Scan for the cell matching the given text and deliver its [x, y] coordinate at center. 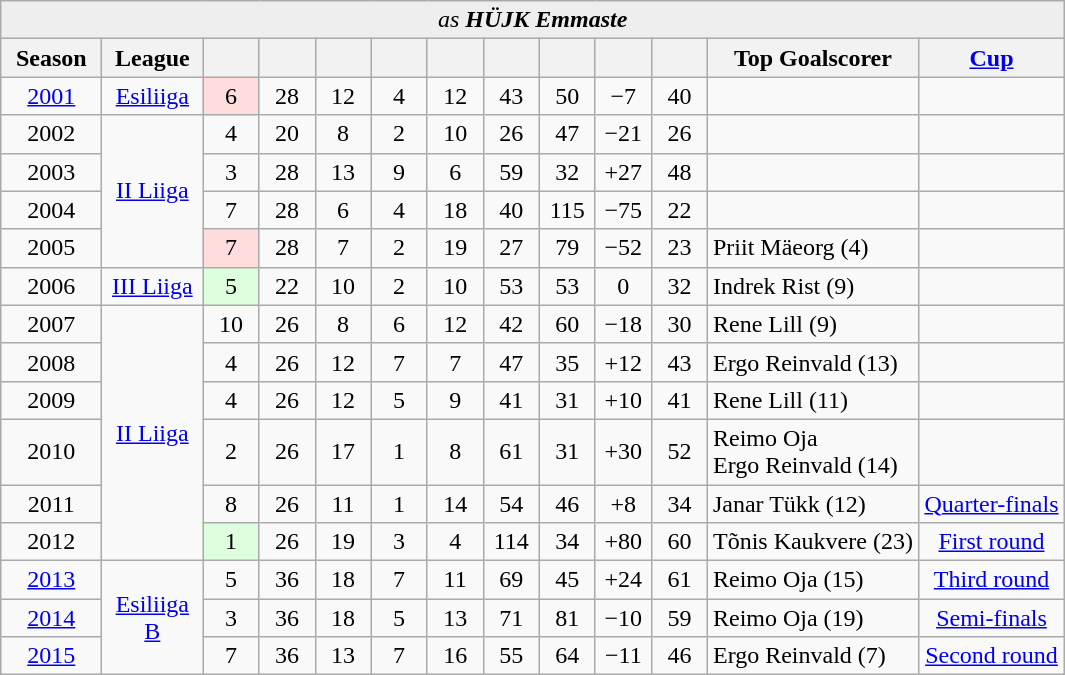
+27 [623, 172]
Reimo Oja (15) [812, 580]
−11 [623, 656]
−52 [623, 248]
2008 [52, 362]
+10 [623, 400]
23 [679, 248]
69 [511, 580]
52 [679, 452]
27 [511, 248]
Rene Lill (9) [812, 324]
Indrek Rist (9) [812, 286]
17 [343, 452]
Quarter-finals [991, 503]
Esiliiga [152, 96]
First round [991, 542]
2015 [52, 656]
Reimo Oja (19) [812, 618]
42 [511, 324]
16 [455, 656]
Rene Lill (11) [812, 400]
2013 [52, 580]
0 [623, 286]
14 [455, 503]
Ergo Reinvald (7) [812, 656]
71 [511, 618]
55 [511, 656]
−75 [623, 210]
Third round [991, 580]
−21 [623, 134]
+24 [623, 580]
+12 [623, 362]
115 [567, 210]
50 [567, 96]
48 [679, 172]
54 [511, 503]
2004 [52, 210]
Reimo Oja Ergo Reinvald (14) [812, 452]
−10 [623, 618]
20 [287, 134]
30 [679, 324]
2011 [52, 503]
+80 [623, 542]
−18 [623, 324]
Ergo Reinvald (13) [812, 362]
as HÜJK Emmaste [533, 20]
+30 [623, 452]
Second round [991, 656]
2006 [52, 286]
Season [52, 58]
+8 [623, 503]
III Liiga [152, 286]
Janar Tükk (12) [812, 503]
81 [567, 618]
79 [567, 248]
114 [511, 542]
35 [567, 362]
2001 [52, 96]
2007 [52, 324]
2005 [52, 248]
Cup [991, 58]
−7 [623, 96]
2010 [52, 452]
2003 [52, 172]
2012 [52, 542]
Priit Mäeorg (4) [812, 248]
League [152, 58]
Top Goalscorer [812, 58]
Tõnis Kaukvere (23) [812, 542]
2014 [52, 618]
2009 [52, 400]
64 [567, 656]
2002 [52, 134]
45 [567, 580]
Esiliiga B [152, 618]
Semi-finals [991, 618]
